Extract the (x, y) coordinate from the center of the cell holding the provided text.  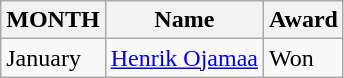
MONTH (53, 20)
Won (303, 58)
January (53, 58)
Name (184, 20)
Award (303, 20)
Henrik Ojamaa (184, 58)
